Find where the given text appears and provide that cell's center as [x, y] coordinate. 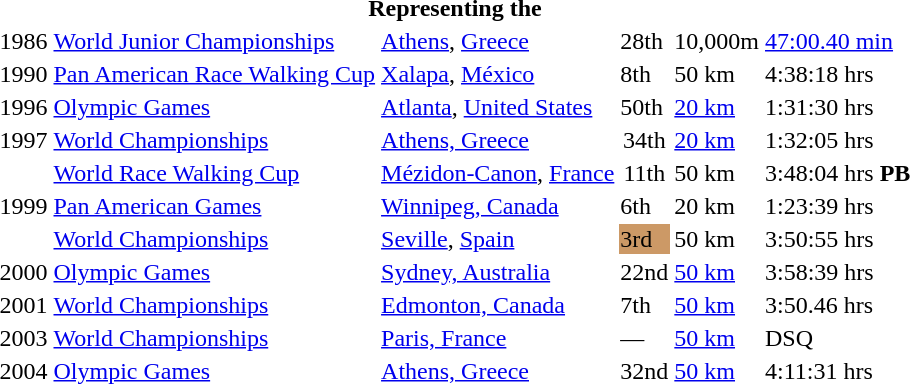
Xalapa, México [498, 74]
Seville, Spain [498, 239]
50th [644, 107]
Edmonton, Canada [498, 305]
World Junior Championships [214, 41]
10,000m [717, 41]
Pan American Games [214, 206]
3rd [644, 239]
Mézidon-Canon, France [498, 173]
World Race Walking Cup [214, 173]
— [644, 338]
34th [644, 140]
Winnipeg, Canada [498, 206]
Paris, France [498, 338]
6th [644, 206]
Sydney, Australia [498, 272]
11th [644, 173]
8th [644, 74]
Pan American Race Walking Cup [214, 74]
28th [644, 41]
7th [644, 305]
22nd [644, 272]
Atlanta, United States [498, 107]
